Provide the (x, y) coordinate of the cell's center where the given text is located.  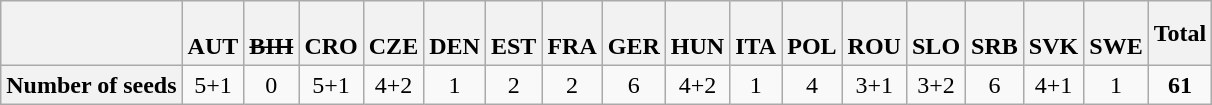
GER (634, 34)
ITA (756, 34)
AUT (213, 34)
SLO (936, 34)
SRB (995, 34)
CZE (393, 34)
EST (513, 34)
3+1 (874, 85)
SWE (1116, 34)
ROU (874, 34)
4+1 (1053, 85)
4 (812, 85)
POL (812, 34)
BIH (272, 34)
61 (1180, 85)
0 (272, 85)
3+2 (936, 85)
Total (1180, 34)
FRA (572, 34)
HUN (697, 34)
CRO (331, 34)
Number of seeds (92, 85)
DEN (455, 34)
SVK (1053, 34)
